Provide the [X, Y] coordinate of the cell's center where the given text is located.  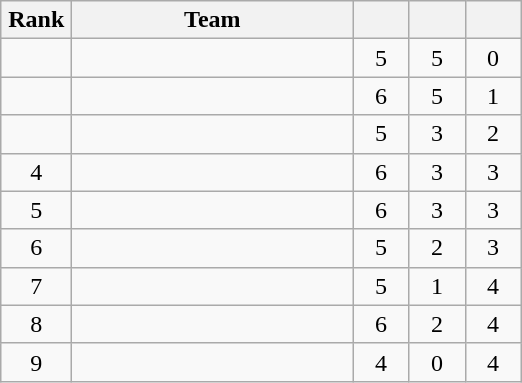
Rank [36, 20]
8 [36, 324]
9 [36, 362]
7 [36, 286]
Team [212, 20]
